Output the (X, Y) coordinate of the center of the cell containing the given text.  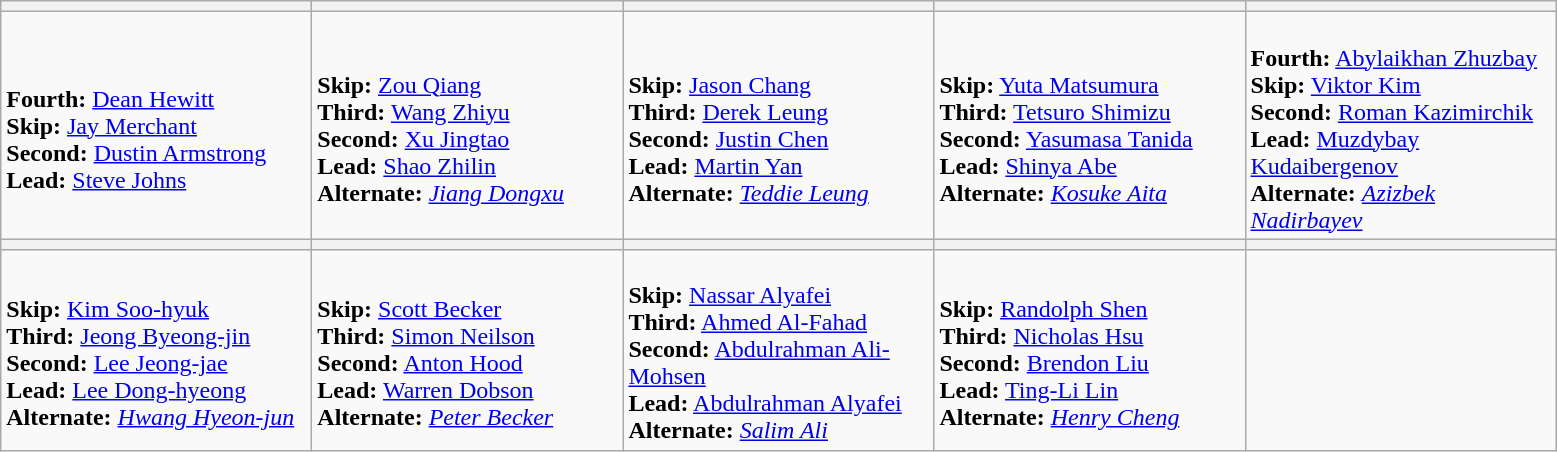
Fourth: Dean Hewitt Skip: Jay Merchant Second: Dustin Armstrong Lead: Steve Johns (156, 126)
Skip: Jason Chang Third: Derek Leung Second: Justin Chen Lead: Martin Yan Alternate: Teddie Leung (778, 126)
Skip: Scott Becker Third: Simon Neilson Second: Anton Hood Lead: Warren Dobson Alternate: Peter Becker (468, 350)
Fourth: Abylaikhan Zhuzbay Skip: Viktor Kim Second: Roman Kazimirchik Lead: Muzdybay Kudaibergenov Alternate: Azizbek Nadirbayev (1400, 126)
Skip: Yuta Matsumura Third: Tetsuro Shimizu Second: Yasumasa Tanida Lead: Shinya Abe Alternate: Kosuke Aita (1090, 126)
Skip: Nassar Alyafei Third: Ahmed Al-Fahad Second: Abdulrahman Ali-Mohsen Lead: Abdulrahman Alyafei Alternate: Salim Ali (778, 350)
Skip: Zou Qiang Third: Wang Zhiyu Second: Xu Jingtao Lead: Shao Zhilin Alternate: Jiang Dongxu (468, 126)
Skip: Randolph Shen Third: Nicholas Hsu Second: Brendon Liu Lead: Ting-Li Lin Alternate: Henry Cheng (1090, 350)
Skip: Kim Soo-hyuk Third: Jeong Byeong-jin Second: Lee Jeong-jae Lead: Lee Dong-hyeong Alternate: Hwang Hyeon-jun (156, 350)
